Search for the cell housing the specified text and yield its [X, Y] center coordinate. 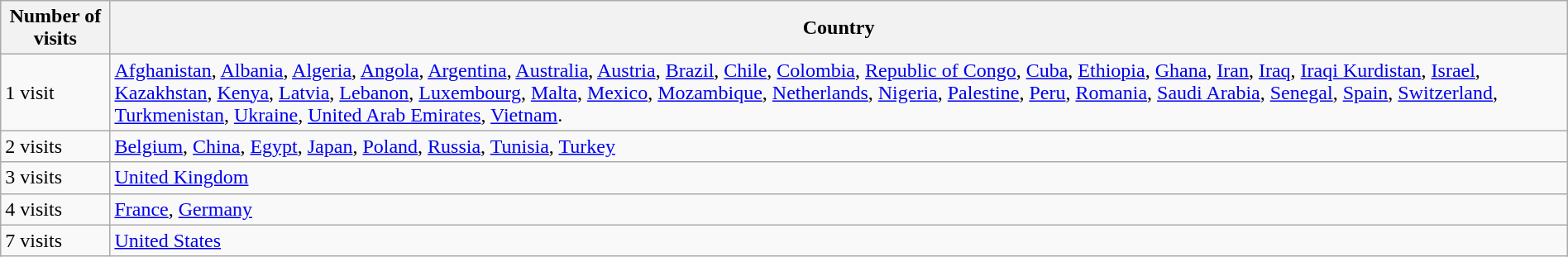
Country [839, 28]
United Kingdom [839, 178]
4 visits [55, 209]
1 visit [55, 93]
France, Germany [839, 209]
Number of visits [55, 28]
United States [839, 240]
3 visits [55, 178]
2 visits [55, 146]
7 visits [55, 240]
Belgium, China, Egypt, Japan, Poland, Russia, Tunisia, Turkey [839, 146]
